Determine the (X, Y) coordinate at the center of the cell enclosing the given text.  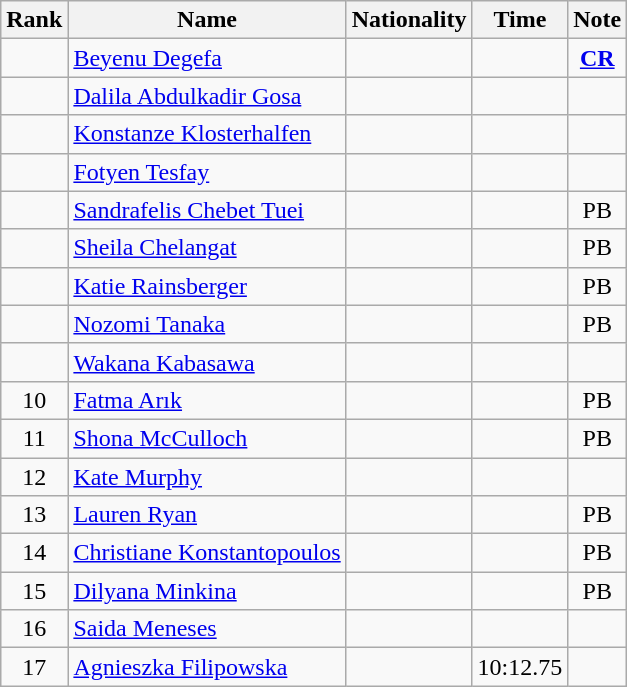
10:12.75 (520, 667)
Wakana Kabasawa (207, 362)
Beyenu Degefa (207, 58)
Kate Murphy (207, 477)
12 (34, 477)
Agnieszka Filipowska (207, 667)
Saida Meneses (207, 629)
Konstanze Klosterhalfen (207, 134)
Sheila Chelangat (207, 248)
17 (34, 667)
14 (34, 553)
Rank (34, 20)
Nozomi Tanaka (207, 324)
11 (34, 438)
Time (520, 20)
Dilyana Minkina (207, 591)
Fatma Arık (207, 400)
10 (34, 400)
Nationality (409, 20)
Katie Rainsberger (207, 286)
Christiane Konstantopoulos (207, 553)
Dalila Abdulkadir Gosa (207, 96)
Lauren Ryan (207, 515)
Fotyen Tesfay (207, 172)
Sandrafelis Chebet Tuei (207, 210)
Note (598, 20)
Shona McCulloch (207, 438)
16 (34, 629)
Name (207, 20)
15 (34, 591)
CR (598, 58)
13 (34, 515)
